Search for the cell housing the specified text and yield its (X, Y) center coordinate. 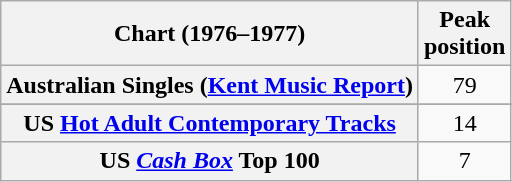
Peakposition (464, 34)
US Hot Adult Contemporary Tracks (210, 123)
79 (464, 85)
Chart (1976–1977) (210, 34)
US Cash Box Top 100 (210, 161)
7 (464, 161)
14 (464, 123)
Australian Singles (Kent Music Report) (210, 85)
